Find where the given text appears and provide that cell's center as [X, Y] coordinate. 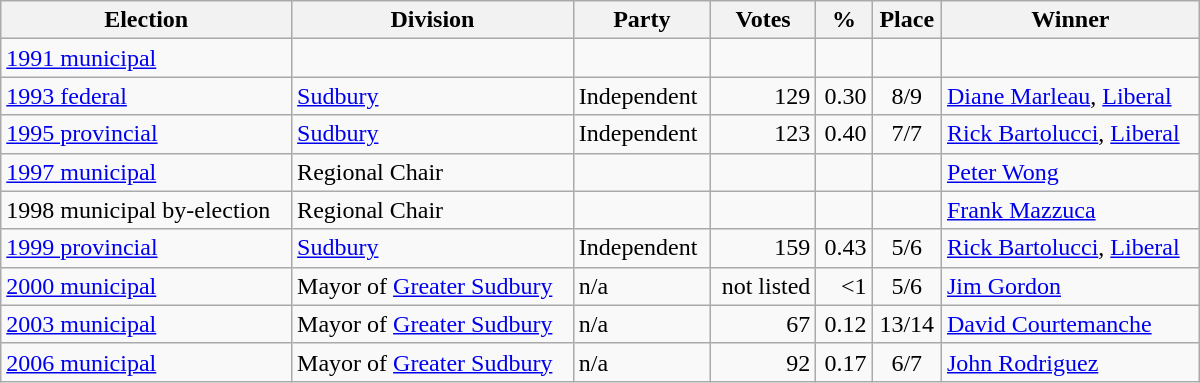
2006 municipal [146, 362]
0.43 [844, 248]
not listed [762, 286]
<1 [844, 286]
Peter Wong [1070, 172]
6/7 [907, 362]
Party [642, 20]
Jim Gordon [1070, 286]
1997 municipal [146, 172]
67 [762, 324]
Division [433, 20]
1999 provincial [146, 248]
1993 federal [146, 96]
0.17 [844, 362]
0.30 [844, 96]
Winner [1070, 20]
13/14 [907, 324]
0.12 [844, 324]
Frank Mazzuca [1070, 210]
92 [762, 362]
1991 municipal [146, 58]
Place [907, 20]
2003 municipal [146, 324]
123 [762, 134]
2000 municipal [146, 286]
Votes [762, 20]
1995 provincial [146, 134]
0.40 [844, 134]
7/7 [907, 134]
1998 municipal by-election [146, 210]
Diane Marleau, Liberal [1070, 96]
John Rodriguez [1070, 362]
159 [762, 248]
David Courtemanche [1070, 324]
129 [762, 96]
Election [146, 20]
8/9 [907, 96]
% [844, 20]
